Scan for the cell matching the given text and deliver its (x, y) coordinate at center. 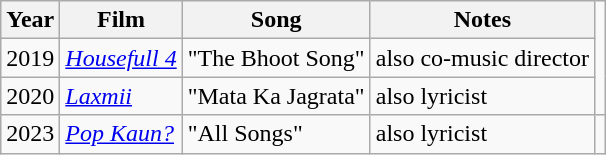
Song (276, 20)
Notes (482, 20)
Pop Kaun? (121, 134)
Film (121, 20)
2023 (30, 134)
"All Songs" (276, 134)
"Mata Ka Jagrata" (276, 96)
Laxmii (121, 96)
"The Bhoot Song" (276, 58)
2019 (30, 58)
Housefull 4 (121, 58)
also co-music director (482, 58)
Year (30, 20)
2020 (30, 96)
